Search for the cell housing the specified text and yield its (X, Y) center coordinate. 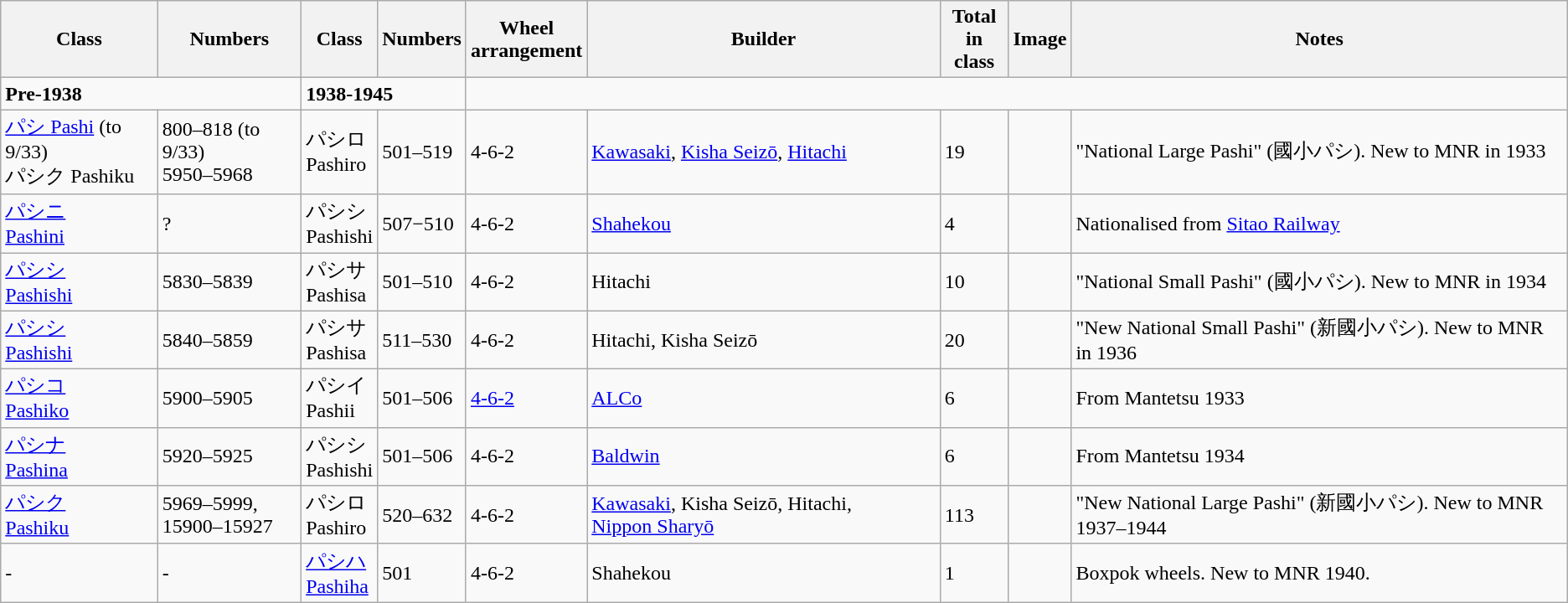
501–519 (422, 152)
507−510 (422, 224)
"National Small Pashi" (國小パシ). New to MNR in 1934 (1319, 282)
10 (974, 282)
Kawasaki, Kisha Seizō, Hitachi (764, 152)
5969–5999,15900–15927 (230, 515)
"New National Small Pashi" (新國小パシ). New to MNR in 1936 (1319, 340)
520–632 (422, 515)
1938-1945 (384, 94)
Boxpok wheels. New to MNR 1940. (1319, 573)
5840–5859 (230, 340)
パシハPashiha (340, 573)
パシクPashiku (79, 515)
Nationalised from Sitao Railway (1319, 224)
From Mantetsu 1934 (1319, 456)
? (230, 224)
パシニPashini (79, 224)
Kawasaki, Kisha Seizō, Hitachi, Nippon Sharyō (764, 515)
5920–5925 (230, 456)
800–818 (to 9/33)5950–5968 (230, 152)
501–510 (422, 282)
1 (974, 573)
Hitachi (764, 282)
511–530 (422, 340)
501 (422, 573)
パシ Pashi (to 9/33)パシク Pashiku (79, 152)
Wheelarrangement (526, 39)
5900–5905 (230, 399)
パシナPashina (79, 456)
Baldwin (764, 456)
ALCo (764, 399)
Notes (1319, 39)
5830–5839 (230, 282)
20 (974, 340)
19 (974, 152)
Hitachi, Kisha Seizō (764, 340)
113 (974, 515)
Image (1040, 39)
"National Large Pashi" (國小パシ). New to MNR in 1933 (1319, 152)
パシイPashii (340, 399)
4 (974, 224)
Pre-1938 (151, 94)
Builder (764, 39)
"New National Large Pashi" (新國小パシ). New to MNR 1937–1944 (1319, 515)
From Mantetsu 1933 (1319, 399)
Totalin class (974, 39)
パシコPashiko (79, 399)
